Pinpoint the cell where the given text exists, returning its (x, y) midpoint coordinate. 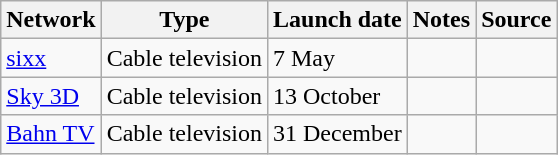
sixx (51, 58)
Sky 3D (51, 96)
7 May (337, 58)
Type (184, 20)
31 December (337, 134)
Network (51, 20)
Notes (441, 20)
Source (516, 20)
13 October (337, 96)
Bahn TV (51, 134)
Launch date (337, 20)
